Output the (x, y) coordinate of the center of the cell containing the given text.  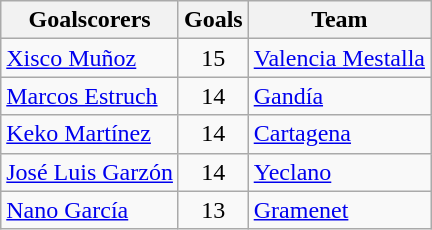
José Luis Garzón (90, 172)
Nano García (90, 210)
Team (339, 20)
Goalscorers (90, 20)
Valencia Mestalla (339, 58)
Xisco Muñoz (90, 58)
15 (213, 58)
Yeclano (339, 172)
Gramenet (339, 210)
Goals (213, 20)
13 (213, 210)
Keko Martínez (90, 134)
Marcos Estruch (90, 96)
Cartagena (339, 134)
Gandía (339, 96)
